Return the (X, Y) coordinate for the center point of the cell that contains the specified text.  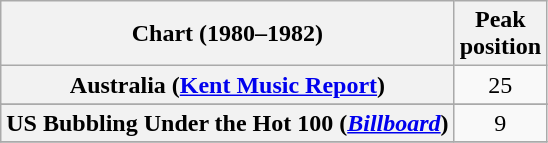
9 (500, 123)
US Bubbling Under the Hot 100 (Billboard) (228, 123)
Australia (Kent Music Report) (228, 85)
Peakposition (500, 34)
25 (500, 85)
Chart (1980–1982) (228, 34)
